Pinpoint the cell where the given text exists, returning its (X, Y) midpoint coordinate. 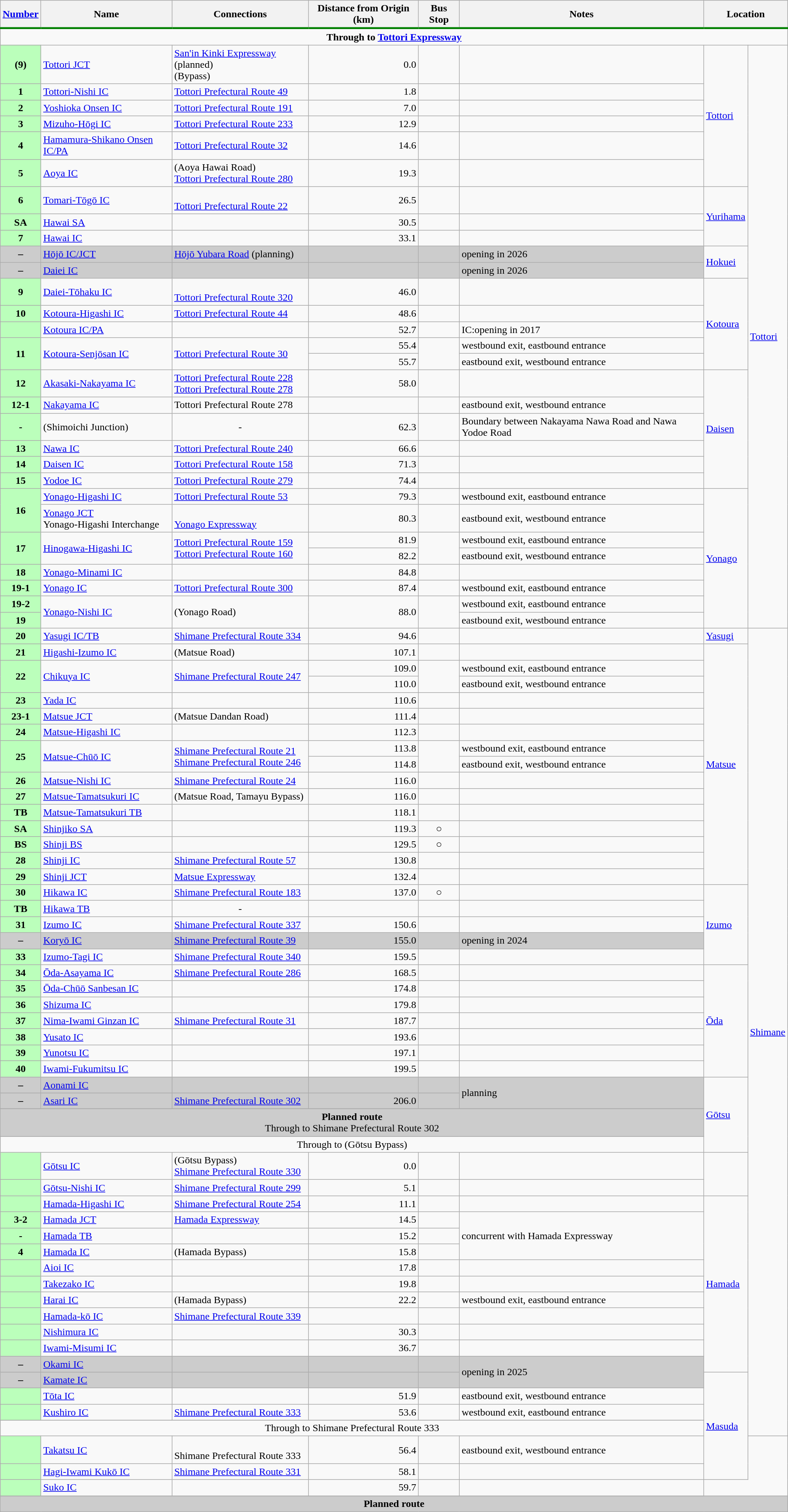
16 (21, 510)
Shinji BS (106, 845)
6 (21, 200)
Takezako IC (106, 1284)
Higashi-Izumo IC (106, 652)
Kotoura-Higashi IC (106, 314)
51.9 (364, 1396)
Kamate IC (106, 1380)
Shimane Prefectural Route 31 (240, 1021)
19 (21, 620)
opening in 2024 (582, 941)
Shinjiko SA (106, 828)
Shimane Prefectural Route 254 (240, 1204)
Yonago IC (106, 588)
Izumo-Tagi IC (106, 957)
Hamada-kō IC (106, 1316)
BS (21, 845)
19-2 (21, 604)
193.6 (364, 1037)
Takatsu IC (106, 1450)
62.3 (364, 427)
Daiei IC (106, 270)
Tottori Prefectural Route 240 (240, 448)
Tottori Prefectural Route 32 (240, 146)
80.3 (364, 518)
Tottori Prefectural Route 49 (240, 92)
7 (21, 238)
Chikuya IC (106, 676)
168.5 (364, 973)
(9) (21, 64)
3-2 (21, 1220)
Kotoura (726, 324)
Masuda (726, 1426)
23 (21, 700)
159.5 (364, 957)
7.0 (364, 108)
14 (21, 464)
199.5 (364, 1069)
66.6 (364, 448)
19.8 (364, 1284)
Notes (582, 14)
Matsue-Chūō IC (106, 756)
71.3 (364, 464)
Shimane Prefectural Route 39 (240, 941)
Izumo IC (106, 925)
130.8 (364, 861)
Shimane (768, 1032)
119.3 (364, 828)
Tottori Prefectural Route 278 (240, 405)
29 (21, 877)
18 (21, 572)
Matsue-Higashi IC (106, 732)
Nima-Iwami Ginzan IC (106, 1021)
Number (21, 14)
17 (21, 548)
39 (21, 1053)
107.1 (364, 652)
Shimane Prefectural Route 247 (240, 676)
Shimane Prefectural Route 183 (240, 893)
Planned routeThrough to Shimane Prefectural Route 302 (352, 1123)
26 (21, 780)
Tottori Prefectural Route 228Tottori Prefectural Route 278 (240, 383)
87.4 (364, 588)
Okami IC (106, 1364)
21 (21, 652)
206.0 (364, 1101)
Nishimura IC (106, 1332)
Planned route (394, 1504)
Daisen (726, 429)
112.3 (364, 732)
187.7 (364, 1021)
Ōda (726, 1021)
Shimane Prefectural Route 334 (240, 636)
15.8 (364, 1252)
(Shimoichi Junction) (106, 427)
81.9 (364, 540)
12.9 (364, 124)
24 (21, 732)
155.0 (364, 941)
Hamada-Higashi IC (106, 1204)
Tottori Prefectural Route 158 (240, 464)
13 (21, 448)
Tottori Prefectural Route 320 (240, 292)
19.3 (364, 173)
Yonago-Higashi IC (106, 496)
Shimane Prefectural Route 286 (240, 973)
36.7 (364, 1348)
Distance from Origin (km) (364, 14)
11.1 (364, 1204)
33 (21, 957)
Daisen IC (106, 464)
Iwami-Fukumitsu IC (106, 1069)
27 (21, 796)
(Matsue Road) (240, 652)
San'in Kinki Expressway (planned) (Bypass) (240, 64)
88.0 (364, 612)
Mizuho-Hōgi IC (106, 124)
17.8 (364, 1268)
150.6 (364, 925)
Tottori Prefectural Route 22 (240, 200)
Shimane Prefectural Route 299 (240, 1188)
109.0 (364, 668)
opening in 2025 (582, 1372)
Tottori JCT (106, 64)
40 (21, 1069)
(Matsue Road, Tamayu Bypass) (240, 796)
Tottori-Nishi IC (106, 92)
planning (582, 1093)
110.6 (364, 700)
Aonami IC (106, 1085)
Gōtsu (726, 1115)
58.0 (364, 383)
30.5 (364, 222)
Yusato IC (106, 1037)
Izumo (726, 925)
Through to Shimane Prefectural Route 333 (352, 1428)
Hamada JCT (106, 1220)
Harai IC (106, 1300)
20 (21, 636)
Yoshioka Onsen IC (106, 108)
Tottori Prefectural Route 233 (240, 124)
Shimane Prefectural Route 21Shimane Prefectural Route 246 (240, 756)
174.8 (364, 989)
56.4 (364, 1450)
Tōta IC (106, 1396)
Yonago-Minami IC (106, 572)
114.8 (364, 764)
(Yonago Road) (240, 612)
Tottori Prefectural Route 300 (240, 588)
Gōtsu IC (106, 1166)
46.0 (364, 292)
Shimane Prefectural Route 331 (240, 1472)
12 (21, 383)
Hamada Expressway (240, 1220)
25 (21, 756)
Tottori Prefectural Route 30 (240, 354)
Yonago Expressway (240, 518)
48.6 (364, 314)
Hawai IC (106, 238)
Ōda-Asayama IC (106, 973)
Tottori Prefectural Route 191 (240, 108)
Shimane Prefectural Route 340 (240, 957)
Yasugi IC/TB (106, 636)
Name (106, 14)
Hamada IC (106, 1252)
Yonago-Nishi IC (106, 612)
19-1 (21, 588)
Hamada (726, 1284)
Hagi-Iwami Kukō IC (106, 1472)
Connections (240, 14)
84.8 (364, 572)
Matsue Expressway (240, 877)
11 (21, 354)
30 (21, 893)
12-1 (21, 405)
Hikawa IC (106, 893)
(Gōtsu Bypass)Shimane Prefectural Route 330 (240, 1166)
15 (21, 480)
26.5 (364, 200)
74.4 (364, 480)
Tottori Prefectural Route 279 (240, 480)
53.6 (364, 1412)
179.8 (364, 1005)
Matsue-Tamatsukuri IC (106, 796)
Matsue-Nishi IC (106, 780)
23-1 (21, 716)
132.4 (364, 877)
Hamada TB (106, 1236)
Shimane Prefectural Route 57 (240, 861)
33.1 (364, 238)
(Matsue Dandan Road) (240, 716)
14.5 (364, 1220)
113.8 (364, 748)
Boundary between Nakayama Nawa Road and Nawa Yodoe Road (582, 427)
Aoya IC (106, 173)
2 (21, 108)
Shinji IC (106, 861)
IC:opening in 2017 (582, 330)
1 (21, 92)
35 (21, 989)
Shinji JCT (106, 877)
5 (21, 173)
129.5 (364, 845)
14.6 (364, 146)
36 (21, 1005)
34 (21, 973)
Location (746, 14)
Through to Tottori Expressway (394, 37)
79.3 (364, 496)
Matsue (726, 765)
118.1 (364, 812)
15.2 (364, 1236)
3 (21, 124)
197.1 (364, 1053)
Yonago (726, 558)
82.2 (364, 556)
Iwami-Misumi IC (106, 1348)
(Aoya Hawai Road)Tottori Prefectural Route 280 (240, 173)
Bus Stop (439, 14)
Hōjō IC/JCT (106, 254)
Kushiro IC (106, 1412)
52.7 (364, 330)
22 (21, 676)
Matsue-Tamatsukuri TB (106, 812)
Shimane Prefectural Route 302 (240, 1101)
10 (21, 314)
55.7 (364, 362)
Aioi IC (106, 1268)
Hikawa TB (106, 909)
concurrent with Hamada Expressway (582, 1236)
Matsue JCT (106, 716)
Yodoe IC (106, 480)
Akasaki-Nakayama IC (106, 383)
Shimane Prefectural Route 339 (240, 1316)
Yurihama (726, 216)
Nawa IC (106, 448)
94.6 (364, 636)
110.0 (364, 684)
Hamamura-Shikano Onsen IC/PA (106, 146)
Hinogawa-Higashi IC (106, 548)
Hokuei (726, 262)
Tottori Prefectural Route 44 (240, 314)
137.0 (364, 893)
Yasugi (726, 636)
55.4 (364, 346)
5.1 (364, 1188)
Asari IC (106, 1101)
38 (21, 1037)
Yunotsu IC (106, 1053)
Through to (Gōtsu Bypass) (352, 1144)
1.8 (364, 92)
Tomari-Tōgō IC (106, 200)
Shimane Prefectural Route 24 (240, 780)
Hawai SA (106, 222)
Hōjō Yubara Road (planning) (240, 254)
Kotoura IC/PA (106, 330)
Tottori Prefectural Route 53 (240, 496)
Shizuma IC (106, 1005)
Ōda-Chūō Sanbesan IC (106, 989)
30.3 (364, 1332)
Shimane Prefectural Route 337 (240, 925)
Gōtsu-Nishi IC (106, 1188)
Yada IC (106, 700)
Yonago JCTYonago-Higashi Interchange (106, 518)
22.2 (364, 1300)
31 (21, 925)
37 (21, 1021)
28 (21, 861)
Koryō IC (106, 941)
59.7 (364, 1488)
Tottori Prefectural Route 159Tottori Prefectural Route 160 (240, 548)
58.1 (364, 1472)
111.4 (364, 716)
Suko IC (106, 1488)
Nakayama IC (106, 405)
Kotoura-Senjōsan IC (106, 354)
9 (21, 292)
Daiei-Tōhaku IC (106, 292)
